Provide the [X, Y] coordinate of the cell's center where the given text is located.  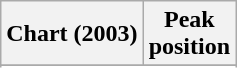
Peak position [189, 34]
Chart (2003) [72, 34]
